Identify which cell holds the provided text, then report its (x, y) central coordinate. 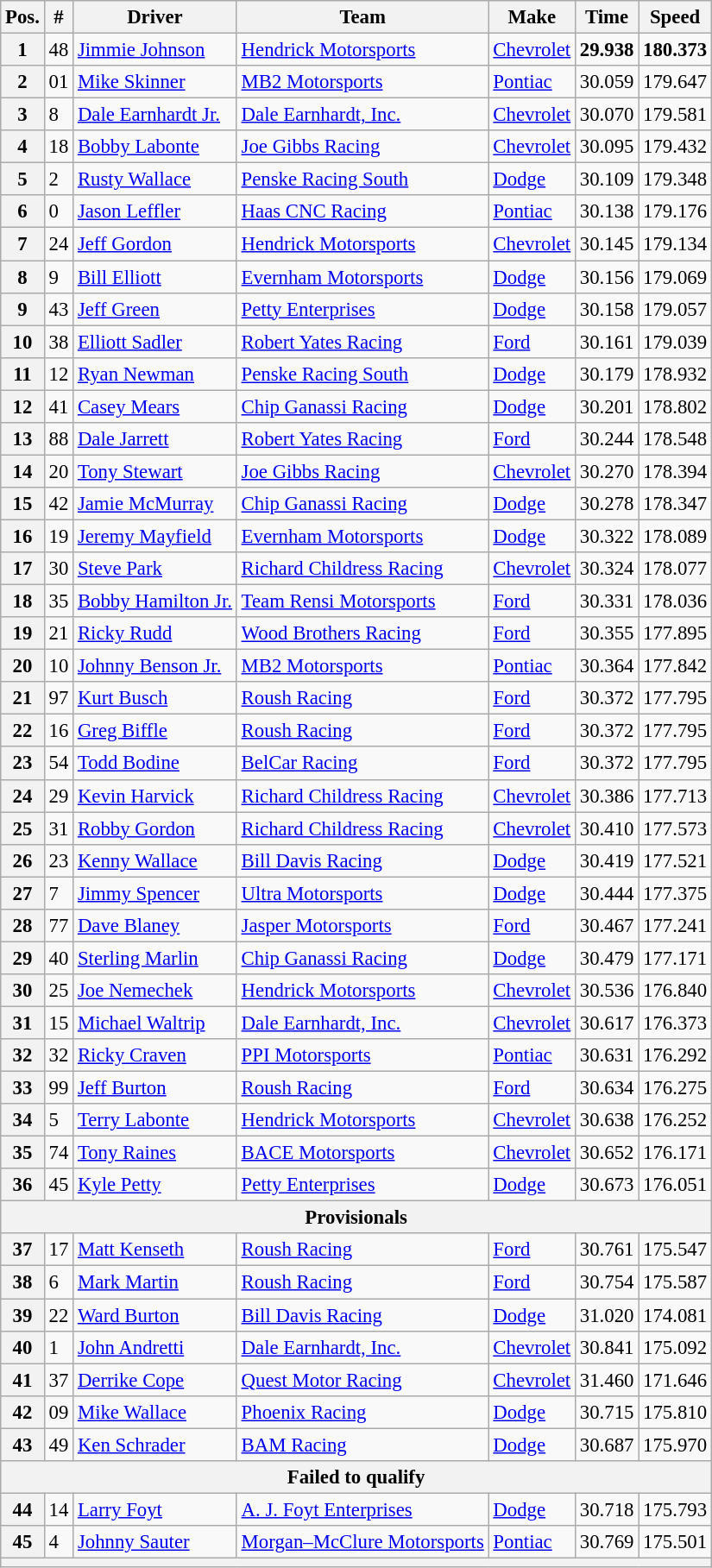
30.109 (606, 179)
Mark Martin (155, 1282)
BelCar Racing (362, 764)
30.841 (606, 1347)
Jeremy Mayfield (155, 536)
Kenny Wallace (155, 860)
178.932 (675, 374)
30.161 (606, 342)
Jeff Green (155, 309)
36 (22, 1185)
30.718 (606, 1509)
Todd Bodine (155, 764)
31.460 (606, 1380)
Pos. (22, 17)
30.652 (606, 1153)
27 (22, 893)
Dale Earnhardt Jr. (155, 115)
171.646 (675, 1380)
Jason Leffler (155, 211)
Ryan Newman (155, 374)
Larry Foyt (155, 1509)
Kyle Petty (155, 1185)
Quest Motor Racing (362, 1380)
176.171 (675, 1153)
178.394 (675, 471)
Joe Nemechek (155, 991)
30.673 (606, 1185)
Ricky Craven (155, 1055)
179.176 (675, 211)
30.617 (606, 1023)
29.938 (606, 50)
Bobby Labonte (155, 147)
30.769 (606, 1542)
175.587 (675, 1282)
Ultra Motorsports (362, 893)
178.347 (675, 504)
179.069 (675, 277)
30.095 (606, 147)
30.444 (606, 893)
177.521 (675, 860)
178.548 (675, 439)
179.057 (675, 309)
177.241 (675, 926)
Greg Biffle (155, 731)
PPI Motorsports (362, 1055)
Jimmie Johnson (155, 50)
Kevin Harvick (155, 796)
99 (59, 1088)
179.134 (675, 244)
Failed to qualify (356, 1477)
175.793 (675, 1509)
88 (59, 439)
176.275 (675, 1088)
49 (59, 1445)
30.638 (606, 1120)
30.715 (606, 1412)
176.373 (675, 1023)
Casey Mears (155, 406)
30.070 (606, 115)
Driver (155, 17)
177.573 (675, 828)
Jasper Motorsports (362, 926)
Jeff Burton (155, 1088)
Derrike Cope (155, 1380)
175.547 (675, 1250)
30.331 (606, 601)
Bobby Hamilton Jr. (155, 601)
Team Rensi Motorsports (362, 601)
Elliott Sadler (155, 342)
11 (22, 374)
30.158 (606, 309)
176.051 (675, 1185)
John Andretti (155, 1347)
175.501 (675, 1542)
179.647 (675, 82)
30.278 (606, 504)
30.687 (606, 1445)
30.156 (606, 277)
Michael Waltrip (155, 1023)
28 (22, 926)
30.179 (606, 374)
34 (22, 1120)
176.840 (675, 991)
176.292 (675, 1055)
Tony Stewart (155, 471)
30.364 (606, 666)
177.895 (675, 633)
30.631 (606, 1055)
30.536 (606, 991)
Ward Burton (155, 1315)
BAM Racing (362, 1445)
30.059 (606, 82)
177.171 (675, 958)
30.386 (606, 796)
09 (59, 1412)
Matt Kenseth (155, 1250)
Tony Raines (155, 1153)
30.479 (606, 958)
175.970 (675, 1445)
177.842 (675, 666)
179.348 (675, 179)
179.432 (675, 147)
30.244 (606, 439)
176.252 (675, 1120)
180.373 (675, 50)
179.581 (675, 115)
3 (22, 115)
Mike Skinner (155, 82)
174.081 (675, 1315)
Jamie McMurray (155, 504)
39 (22, 1315)
30.410 (606, 828)
Ken Schrader (155, 1445)
Provisionals (356, 1218)
30.138 (606, 211)
178.036 (675, 601)
179.039 (675, 342)
178.077 (675, 569)
# (59, 17)
Robby Gordon (155, 828)
Kurt Busch (155, 698)
A. J. Foyt Enterprises (362, 1509)
Make (532, 17)
Johnny Sauter (155, 1542)
01 (59, 82)
30.322 (606, 536)
30.270 (606, 471)
30.355 (606, 633)
31.020 (606, 1315)
BACE Motorsports (362, 1153)
30.324 (606, 569)
30.761 (606, 1250)
178.089 (675, 536)
30.754 (606, 1282)
54 (59, 764)
77 (59, 926)
Jimmy Spencer (155, 893)
Dale Jarrett (155, 439)
Ricky Rudd (155, 633)
Johnny Benson Jr. (155, 666)
0 (59, 211)
178.802 (675, 406)
Sterling Marlin (155, 958)
177.375 (675, 893)
175.810 (675, 1412)
26 (22, 860)
30.634 (606, 1088)
Bill Elliott (155, 277)
Mike Wallace (155, 1412)
13 (22, 439)
30.201 (606, 406)
Team (362, 17)
74 (59, 1153)
Wood Brothers Racing (362, 633)
30.467 (606, 926)
30.419 (606, 860)
177.713 (675, 796)
175.092 (675, 1347)
Terry Labonte (155, 1120)
Haas CNC Racing (362, 211)
Jeff Gordon (155, 244)
Time (606, 17)
44 (22, 1509)
Morgan–McClure Motorsports (362, 1542)
33 (22, 1088)
30.145 (606, 244)
Dave Blaney (155, 926)
97 (59, 698)
Phoenix Racing (362, 1412)
48 (59, 50)
Speed (675, 17)
Steve Park (155, 569)
Rusty Wallace (155, 179)
